Return (x, y) of the center of cell containing provided text 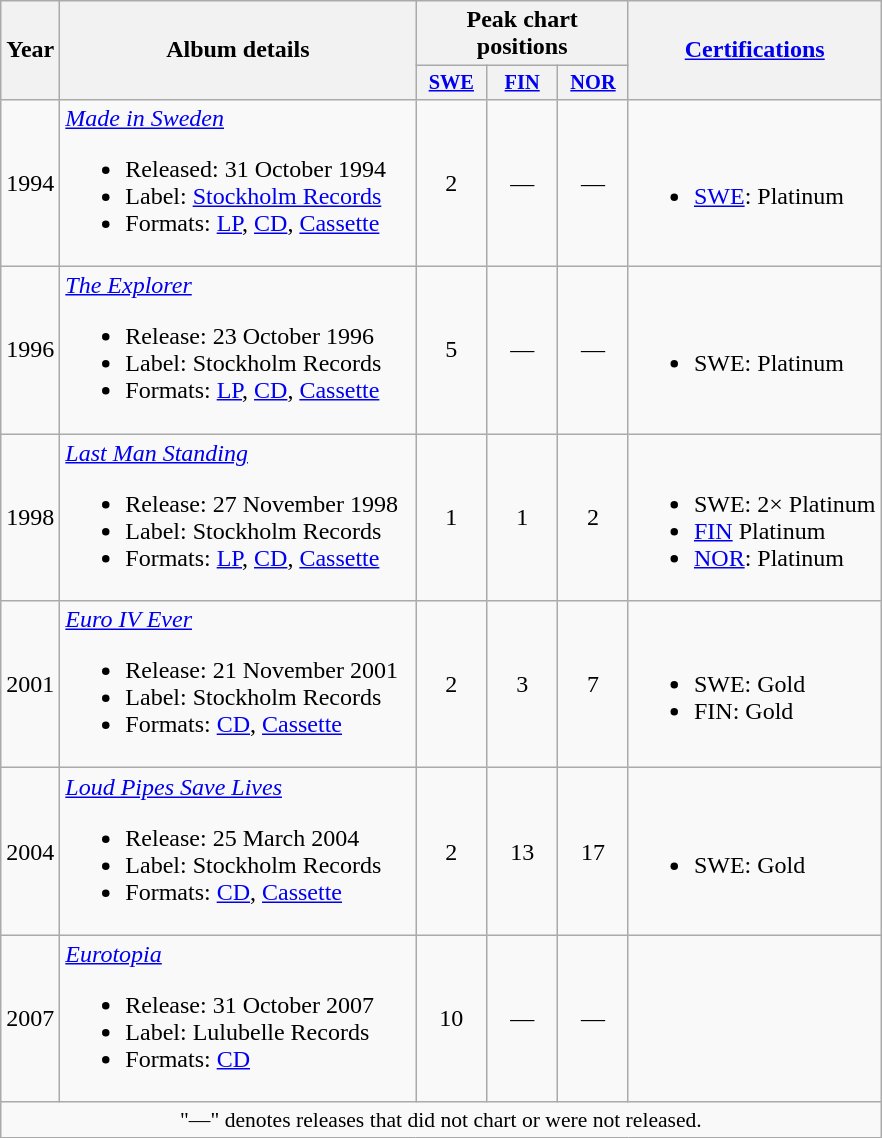
SWE: 2× PlatinumFIN PlatinumNOR: Platinum (754, 518)
Album details (238, 50)
Last Man StandingRelease: 27 November 1998Label: Stockholm RecordsFormats: LP, CD, Cassette (238, 518)
Made in SwedenReleased: 31 October 1994Label: Stockholm RecordsFormats: LP, CD, Cassette (238, 182)
1998 (30, 518)
2004 (30, 852)
EurotopiaRelease: 31 October 2007Label: Lulubelle RecordsFormats: CD (238, 1018)
7 (594, 684)
NOR (594, 83)
5 (452, 350)
SWE (452, 83)
2001 (30, 684)
Certifications (754, 50)
"—" denotes releases that did not chart or were not released. (441, 1120)
1996 (30, 350)
10 (452, 1018)
Year (30, 50)
13 (522, 852)
2007 (30, 1018)
Peak chart positions (522, 34)
Loud Pipes Save LivesRelease: 25 March 2004Label: Stockholm RecordsFormats: CD, Cassette (238, 852)
SWE: GoldFIN: Gold (754, 684)
FIN (522, 83)
17 (594, 852)
The ExplorerRelease: 23 October 1996Label: Stockholm RecordsFormats: LP, CD, Cassette (238, 350)
3 (522, 684)
1994 (30, 182)
Euro IV EverRelease: 21 November 2001Label: Stockholm RecordsFormats: CD, Cassette (238, 684)
SWE: Gold (754, 852)
